Return the (x, y) coordinate for the center point of the cell that contains the specified text.  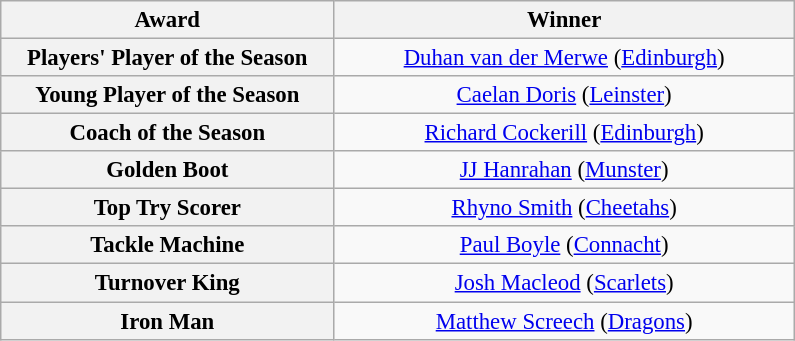
Paul Boyle (Connacht) (564, 245)
Josh Macleod (Scarlets) (564, 283)
Young Player of the Season (168, 95)
Matthew Screech (Dragons) (564, 321)
Tackle Machine (168, 245)
Iron Man (168, 321)
Turnover King (168, 283)
Top Try Scorer (168, 208)
Rhyno Smith (Cheetahs) (564, 208)
Award (168, 20)
Coach of the Season (168, 133)
Caelan Doris (Leinster) (564, 95)
Players' Player of the Season (168, 58)
JJ Hanrahan (Munster) (564, 170)
Winner (564, 20)
Richard Cockerill (Edinburgh) (564, 133)
Duhan van der Merwe (Edinburgh) (564, 58)
Golden Boot (168, 170)
